Return [x, y] of the center of cell containing provided text 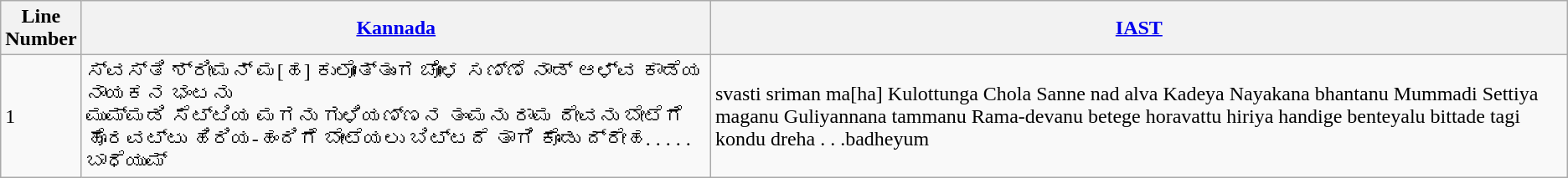
LineNumber [41, 28]
IAST [1139, 28]
Kannada [395, 28]
1 [41, 116]
